Locate the cell with the specified text and output its [X, Y] center coordinate. 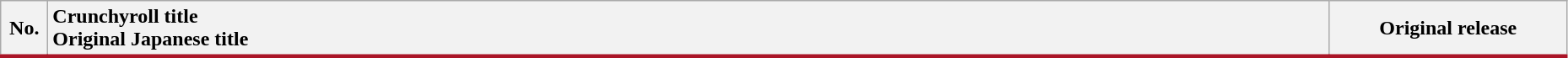
Crunchyroll title Original Japanese title [688, 29]
Original release [1447, 29]
No. [24, 29]
